Pinpoint the cell where the given text exists, returning its [X, Y] midpoint coordinate. 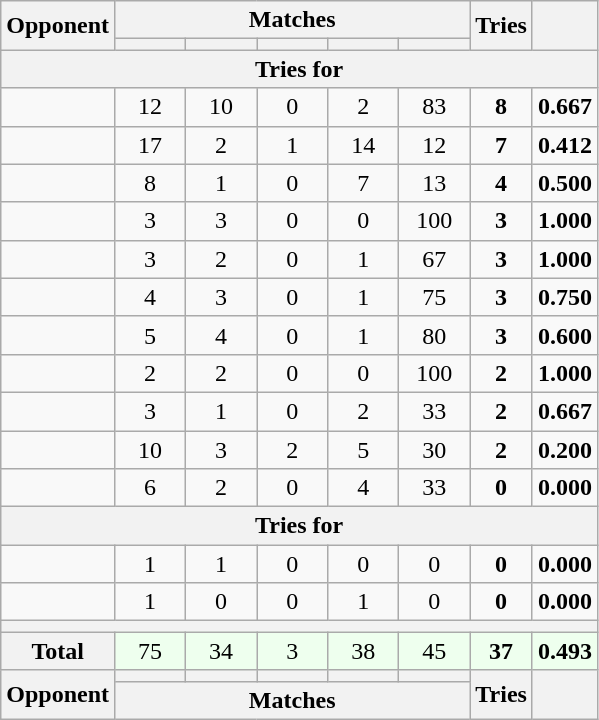
37 [502, 651]
Total [58, 651]
13 [434, 183]
0.500 [564, 183]
38 [364, 651]
45 [434, 651]
14 [364, 145]
0.600 [564, 335]
67 [434, 259]
0.200 [564, 449]
0.750 [564, 297]
6 [150, 488]
17 [150, 145]
0.412 [564, 145]
83 [434, 107]
30 [434, 449]
0.493 [564, 651]
80 [434, 335]
34 [222, 651]
